Capture the cell that displays the provided text and extract its [X, Y] central coordinate. 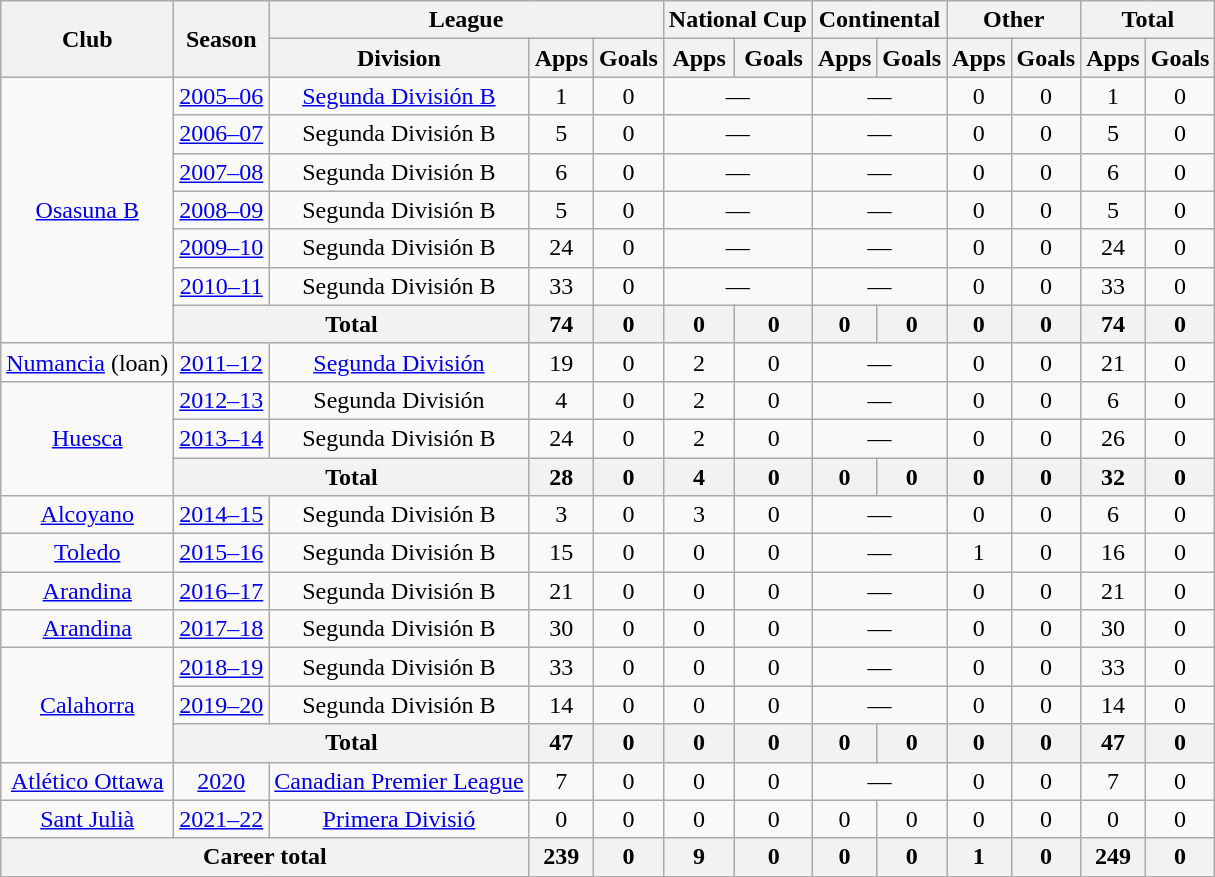
2010–11 [222, 286]
2009–10 [222, 248]
2006–07 [222, 134]
Division [399, 58]
Alcoyano [88, 515]
239 [561, 857]
2016–17 [222, 591]
2007–08 [222, 172]
Toledo [88, 553]
2017–18 [222, 629]
28 [561, 477]
32 [1113, 477]
Numancia (loan) [88, 362]
Career total [265, 857]
Osasuna B [88, 210]
Atlético Ottawa [88, 781]
Continental [879, 20]
Huesca [88, 438]
Season [222, 39]
Calahorra [88, 705]
2008–09 [222, 210]
National Cup [738, 20]
2019–20 [222, 705]
2018–19 [222, 667]
2013–14 [222, 438]
2021–22 [222, 819]
2005–06 [222, 96]
Primera Divisió [399, 819]
19 [561, 362]
26 [1113, 438]
Club [88, 39]
Other [1014, 20]
2012–13 [222, 400]
2020 [222, 781]
16 [1113, 553]
249 [1113, 857]
15 [561, 553]
Sant Julià [88, 819]
Canadian Premier League [399, 781]
9 [699, 857]
2011–12 [222, 362]
2014–15 [222, 515]
2015–16 [222, 553]
League [466, 20]
